Pinpoint the cell where the given text exists, returning its (x, y) midpoint coordinate. 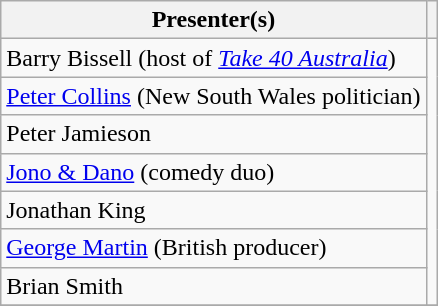
Jono & Dano (comedy duo) (214, 172)
Peter Collins (New South Wales politician) (214, 96)
George Martin (British producer) (214, 248)
Peter Jamieson (214, 134)
Jonathan King (214, 210)
Brian Smith (214, 286)
Barry Bissell (host of Take 40 Australia) (214, 58)
Presenter(s) (214, 20)
